Scan for the cell matching the given text and deliver its (x, y) coordinate at center. 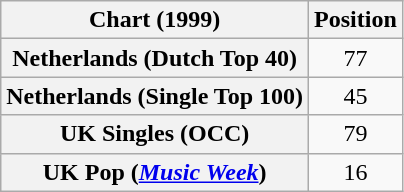
77 (356, 58)
16 (356, 172)
UK Pop (Music Week) (155, 172)
Chart (1999) (155, 20)
79 (356, 134)
Netherlands (Single Top 100) (155, 96)
45 (356, 96)
Position (356, 20)
UK Singles (OCC) (155, 134)
Netherlands (Dutch Top 40) (155, 58)
